Output the (x, y) coordinate of the center of the cell containing the given text.  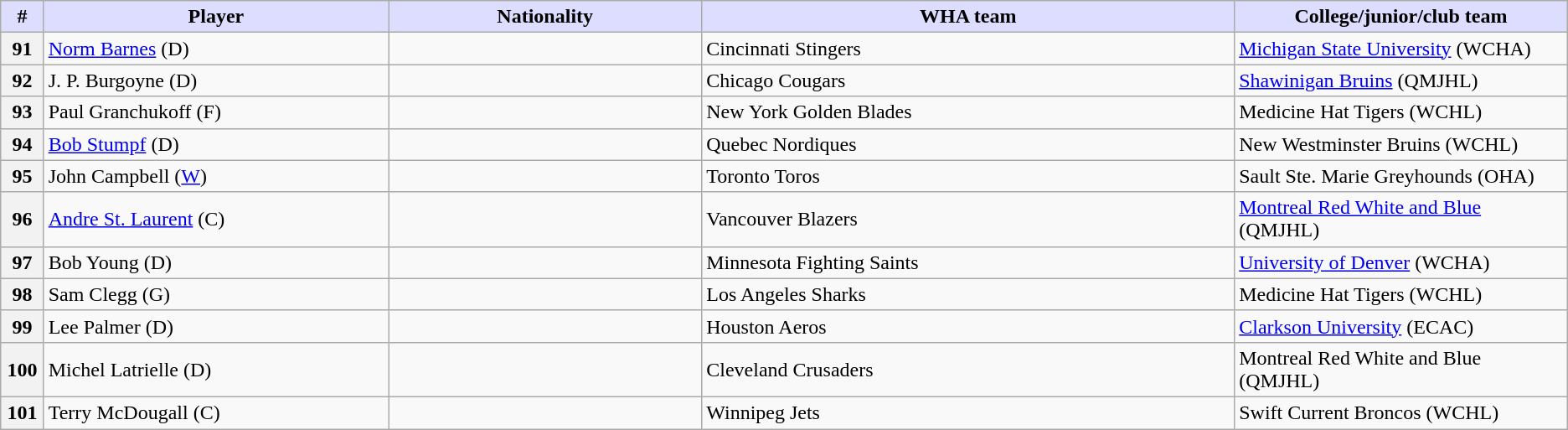
Minnesota Fighting Saints (968, 262)
Los Angeles Sharks (968, 294)
Cleveland Crusaders (968, 369)
94 (22, 144)
Winnipeg Jets (968, 412)
Vancouver Blazers (968, 220)
Nationality (545, 17)
97 (22, 262)
Clarkson University (ECAC) (1401, 326)
Andre St. Laurent (C) (216, 220)
Sam Clegg (G) (216, 294)
College/junior/club team (1401, 17)
Paul Granchukoff (F) (216, 112)
Norm Barnes (D) (216, 49)
Quebec Nordiques (968, 144)
96 (22, 220)
Shawinigan Bruins (QMJHL) (1401, 80)
Michigan State University (WCHA) (1401, 49)
New York Golden Blades (968, 112)
Cincinnati Stingers (968, 49)
Sault Ste. Marie Greyhounds (OHA) (1401, 176)
WHA team (968, 17)
Bob Young (D) (216, 262)
Houston Aeros (968, 326)
91 (22, 49)
Terry McDougall (C) (216, 412)
J. P. Burgoyne (D) (216, 80)
99 (22, 326)
93 (22, 112)
92 (22, 80)
Chicago Cougars (968, 80)
98 (22, 294)
University of Denver (WCHA) (1401, 262)
101 (22, 412)
Swift Current Broncos (WCHL) (1401, 412)
New Westminster Bruins (WCHL) (1401, 144)
Toronto Toros (968, 176)
John Campbell (W) (216, 176)
95 (22, 176)
# (22, 17)
100 (22, 369)
Bob Stumpf (D) (216, 144)
Lee Palmer (D) (216, 326)
Player (216, 17)
Michel Latrielle (D) (216, 369)
